Provide the [x, y] coordinate of the cell's center where the given text is located.  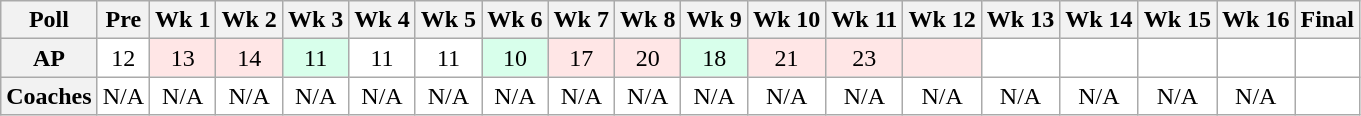
14 [249, 58]
Wk 10 [786, 20]
Wk 12 [942, 20]
Wk 4 [382, 20]
Wk 15 [1177, 20]
Wk 6 [515, 20]
Final [1327, 20]
20 [648, 58]
Wk 13 [1020, 20]
Wk 9 [714, 20]
Pre [123, 20]
Wk 16 [1256, 20]
Wk 14 [1099, 20]
18 [714, 58]
Wk 8 [648, 20]
Wk 2 [249, 20]
12 [123, 58]
Wk 5 [448, 20]
13 [183, 58]
23 [864, 58]
Coaches [49, 96]
Wk 11 [864, 20]
AP [49, 58]
10 [515, 58]
Poll [49, 20]
Wk 1 [183, 20]
21 [786, 58]
Wk 3 [315, 20]
17 [581, 58]
Wk 7 [581, 20]
